Identify which cell holds the provided text, then report its (x, y) central coordinate. 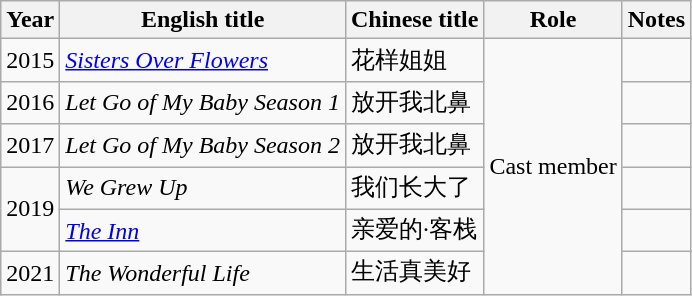
2015 (30, 60)
我们长大了 (414, 188)
2021 (30, 274)
Let Go of My Baby Season 2 (203, 146)
Chinese title (414, 20)
生活真美好 (414, 274)
亲爱的·客栈 (414, 230)
English title (203, 20)
Let Go of My Baby Season 1 (203, 102)
Cast member (553, 166)
We Grew Up (203, 188)
Sisters Over Flowers (203, 60)
花样姐姐 (414, 60)
2019 (30, 208)
Role (553, 20)
The Wonderful Life (203, 274)
2017 (30, 146)
2016 (30, 102)
Year (30, 20)
The Inn (203, 230)
Notes (656, 20)
